Output the (X, Y) coordinate of the center of the cell containing the given text.  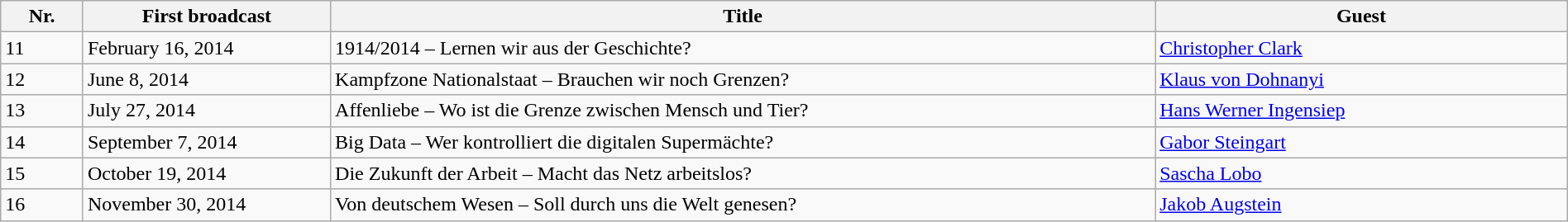
Big Data – Wer kontrolliert die digitalen Supermächte? (743, 142)
Von deutschem Wesen – Soll durch uns die Welt genesen? (743, 205)
October 19, 2014 (207, 173)
June 8, 2014 (207, 79)
November 30, 2014 (207, 205)
Hans Werner Ingensiep (1361, 111)
Sascha Lobo (1361, 173)
Christopher Clark (1361, 48)
First broadcast (207, 17)
February 16, 2014 (207, 48)
Title (743, 17)
Gabor Steingart (1361, 142)
15 (42, 173)
Guest (1361, 17)
Die Zukunft der Arbeit – Macht das Netz arbeitslos? (743, 173)
Kampfzone Nationalstaat – Brauchen wir noch Grenzen? (743, 79)
July 27, 2014 (207, 111)
Jakob Augstein (1361, 205)
14 (42, 142)
13 (42, 111)
11 (42, 48)
September 7, 2014 (207, 142)
Klaus von Dohnanyi (1361, 79)
Nr. (42, 17)
16 (42, 205)
Affenliebe – Wo ist die Grenze zwischen Mensch und Tier? (743, 111)
12 (42, 79)
1914/2014 – Lernen wir aus der Geschichte? (743, 48)
